Output the [x, y] coordinate of the center of the cell containing the given text.  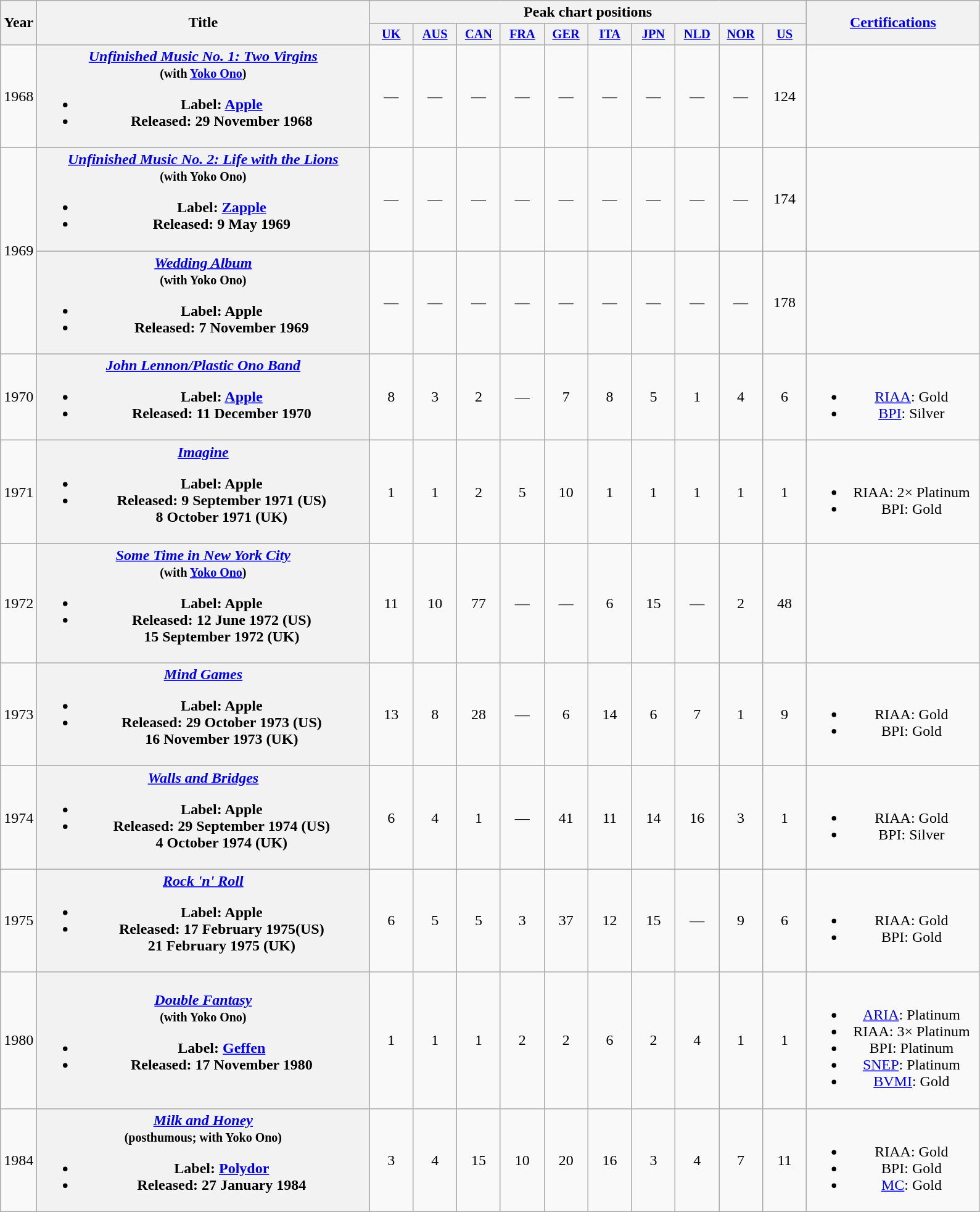
NOR [741, 35]
Milk and Honey (posthumous; with Yoko Ono)Label: PolydorReleased: 27 January 1984 [204, 1160]
77 [479, 603]
1972 [19, 603]
1970 [19, 397]
Mind GamesLabel: AppleReleased: 29 October 1973 (US)16 November 1973 (UK) [204, 714]
Rock 'n' RollLabel: AppleReleased: 17 February 1975(US)21 February 1975 (UK) [204, 920]
ITA [609, 35]
John Lennon/Plastic Ono BandLabel: AppleReleased: 11 December 1970 [204, 397]
12 [609, 920]
JPN [654, 35]
178 [784, 302]
Double Fantasy (with Yoko Ono)Label: GeffenReleased: 17 November 1980 [204, 1040]
Certifications [893, 23]
1973 [19, 714]
1984 [19, 1160]
Some Time in New York City (with Yoko Ono)Label: AppleReleased: 12 June 1972 (US)15 September 1972 (UK) [204, 603]
RIAA: 2× PlatinumBPI: Gold [893, 492]
Title [204, 23]
1969 [19, 251]
CAN [479, 35]
1968 [19, 96]
20 [566, 1160]
48 [784, 603]
1974 [19, 818]
FRA [522, 35]
41 [566, 818]
174 [784, 200]
28 [479, 714]
13 [391, 714]
ImagineLabel: AppleReleased: 9 September 1971 (US)8 October 1971 (UK) [204, 492]
Unfinished Music No. 1: Two Virgins (with Yoko Ono)Label: AppleReleased: 29 November 1968 [204, 96]
AUS [435, 35]
124 [784, 96]
Unfinished Music No. 2: Life with the Lions (with Yoko Ono)Label: ZappleReleased: 9 May 1969 [204, 200]
US [784, 35]
NLD [697, 35]
ARIA: PlatinumRIAA: 3× PlatinumBPI: PlatinumSNEP: PlatinumBVMI: Gold [893, 1040]
37 [566, 920]
RIAA: GoldBPI: GoldMC: Gold [893, 1160]
GER [566, 35]
1975 [19, 920]
Wedding Album (with Yoko Ono)Label: AppleReleased: 7 November 1969 [204, 302]
Peak chart positions [588, 12]
1971 [19, 492]
1980 [19, 1040]
Walls and BridgesLabel: AppleReleased: 29 September 1974 (US)4 October 1974 (UK) [204, 818]
UK [391, 35]
Year [19, 23]
